Identify which cell holds the provided text, then report its [x, y] central coordinate. 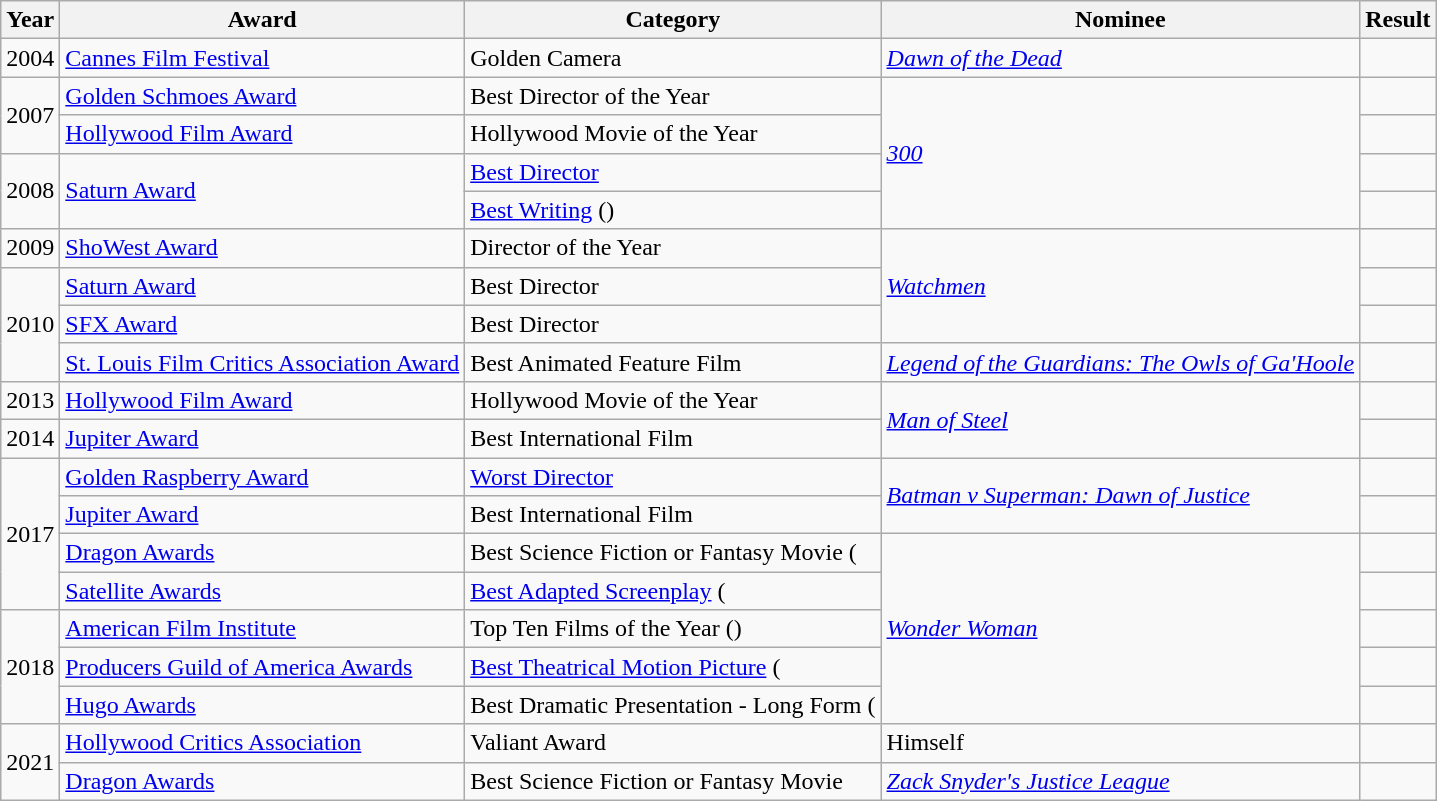
American Film Institute [262, 629]
2014 [30, 438]
Zack Snyder's Justice League [1120, 781]
Wonder Woman [1120, 629]
Top Ten Films of the Year () [673, 629]
Year [30, 20]
2004 [30, 58]
Himself [1120, 743]
Best Animated Feature Film [673, 362]
Hugo Awards [262, 705]
2009 [30, 248]
Best Director of the Year [673, 96]
2021 [30, 762]
2010 [30, 324]
SFX Award [262, 324]
Watchmen [1120, 286]
Producers Guild of America Awards [262, 667]
Best Dramatic Presentation - Long Form ( [673, 705]
Satellite Awards [262, 591]
Cannes Film Festival [262, 58]
Hollywood Critics Association [262, 743]
Best Science Fiction or Fantasy Movie ( [673, 553]
Best Writing () [673, 210]
300 [1120, 153]
Award [262, 20]
Category [673, 20]
Nominee [1120, 20]
2017 [30, 534]
Batman v Superman: Dawn of Justice [1120, 496]
2008 [30, 191]
Director of the Year [673, 248]
Legend of the Guardians: The Owls of Ga'Hoole [1120, 362]
Golden Camera [673, 58]
Valiant Award [673, 743]
Worst Director [673, 477]
2018 [30, 667]
2007 [30, 115]
ShoWest Award [262, 248]
Result [1398, 20]
Best Theatrical Motion Picture ( [673, 667]
Best Science Fiction or Fantasy Movie [673, 781]
Man of Steel [1120, 419]
St. Louis Film Critics Association Award [262, 362]
2013 [30, 400]
Best Adapted Screenplay ( [673, 591]
Dawn of the Dead [1120, 58]
Golden Raspberry Award [262, 477]
Golden Schmoes Award [262, 96]
